Detect which cell encompasses the target text, then output its (X, Y) center coordinate. 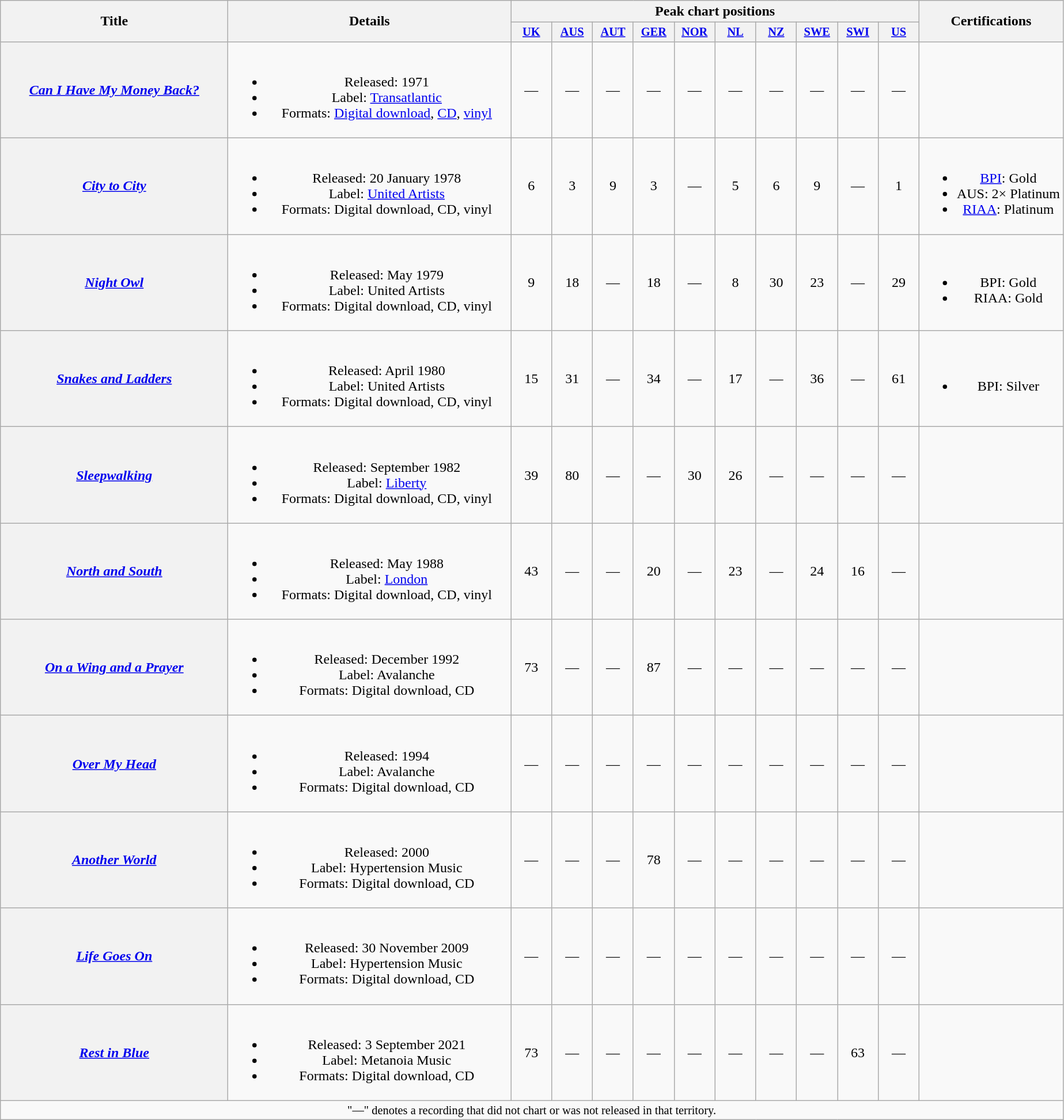
UK (531, 32)
Released: September 1982Label: LibertyFormats: Digital download, CD, vinyl (370, 475)
20 (653, 572)
17 (735, 379)
Details (370, 21)
NOR (695, 32)
Released: May 1988Label: LondonFormats: Digital download, CD, vinyl (370, 572)
Released: April 1980Label: United ArtistsFormats: Digital download, CD, vinyl (370, 379)
78 (653, 860)
SWI (858, 32)
Released: 2000Label: Hypertension MusicFormats: Digital download, CD (370, 860)
Certifications (991, 21)
Sleepwalking (114, 475)
Released: 1994Label: AvalancheFormats: Digital download, CD (370, 764)
29 (899, 282)
GER (653, 32)
1 (899, 187)
BPI: GoldRIAA: Gold (991, 282)
NL (735, 32)
26 (735, 475)
80 (573, 475)
5 (735, 187)
34 (653, 379)
"—" denotes a recording that did not chart or was not released in that territory. (532, 1110)
Released: 3 September 2021Label: Metanoia MusicFormats: Digital download, CD (370, 1052)
AUS (573, 32)
City to City (114, 187)
39 (531, 475)
US (899, 32)
BPI: GoldAUS: 2× PlatinumRIAA: Platinum (991, 187)
Released: December 1992Label: AvalancheFormats: Digital download, CD (370, 667)
SWE (817, 32)
8 (735, 282)
87 (653, 667)
NZ (777, 32)
Released: 20 January 1978Label: United ArtistsFormats: Digital download, CD, vinyl (370, 187)
15 (531, 379)
Released: 30 November 2009Label: Hypertension MusicFormats: Digital download, CD (370, 956)
North and South (114, 572)
Released: 1971Label: TransatlanticFormats: Digital download, CD, vinyl (370, 90)
On a Wing and a Prayer (114, 667)
Rest in Blue (114, 1052)
Can I Have My Money Back? (114, 90)
24 (817, 572)
43 (531, 572)
Life Goes On (114, 956)
61 (899, 379)
BPI: Silver (991, 379)
Night Owl (114, 282)
Title (114, 21)
Snakes and Ladders (114, 379)
36 (817, 379)
Released: May 1979Label: United ArtistsFormats: Digital download, CD, vinyl (370, 282)
AUT (613, 32)
31 (573, 379)
Peak chart positions (715, 12)
Another World (114, 860)
16 (858, 572)
63 (858, 1052)
Over My Head (114, 764)
